Scan for the cell matching the given text and deliver its [X, Y] coordinate at center. 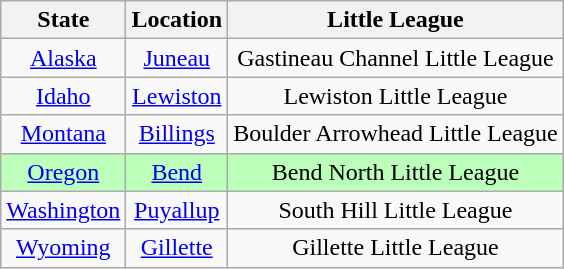
Bend North Little League [396, 172]
Location [177, 20]
Washington [64, 210]
Little League [396, 20]
Wyoming [64, 248]
Juneau [177, 58]
State [64, 20]
Bend [177, 172]
Oregon [64, 172]
Montana [64, 134]
Idaho [64, 96]
Alaska [64, 58]
Boulder Arrowhead Little League [396, 134]
South Hill Little League [396, 210]
Gastineau Channel Little League [396, 58]
Gillette Little League [396, 248]
Lewiston Little League [396, 96]
Lewiston [177, 96]
Billings [177, 134]
Puyallup [177, 210]
Gillette [177, 248]
